Locate the cell with the specified text and output its (x, y) center coordinate. 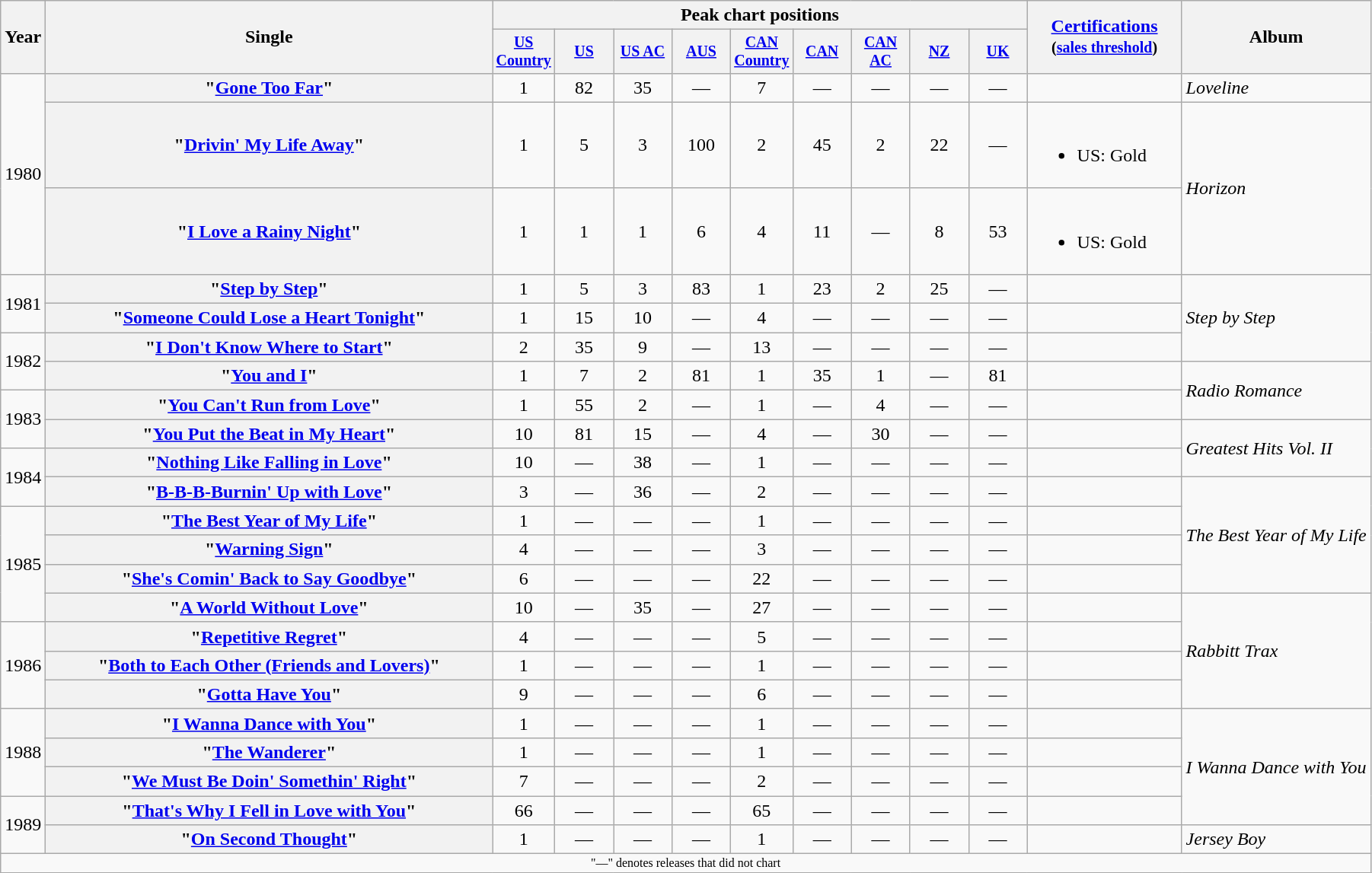
CAN (822, 52)
1984 (23, 477)
1980 (23, 174)
Horizon (1276, 188)
25 (940, 288)
36 (643, 492)
"You and I" (270, 376)
55 (585, 405)
"Both to Each Other (Friends and Lovers)" (270, 665)
Loveline (1276, 88)
Step by Step (1276, 317)
53 (997, 231)
Greatest Hits Vol. II (1276, 448)
"The Wanderer" (270, 752)
NZ (940, 52)
"Warning Sign" (270, 550)
"A World Without Love" (270, 607)
1982 (23, 362)
27 (761, 607)
US Country (524, 52)
1985 (23, 564)
82 (585, 88)
8 (940, 231)
CAN AC (880, 52)
13 (761, 347)
"I Wanna Dance with You" (270, 723)
US (585, 52)
"Repetitive Regret" (270, 636)
"B-B-B-Burnin' Up with Love" (270, 492)
AUS (700, 52)
30 (880, 434)
US AC (643, 52)
"We Must Be Doin' Somethin' Right" (270, 782)
1986 (23, 665)
66 (524, 811)
"The Best Year of My Life" (270, 521)
"Gone Too Far" (270, 88)
"On Second Thought" (270, 840)
Single (270, 37)
"You Can't Run from Love" (270, 405)
100 (700, 145)
"I Don't Know Where to Start" (270, 347)
I Wanna Dance with You (1276, 766)
23 (822, 288)
65 (761, 811)
"That's Why I Fell in Love with You" (270, 811)
"Nothing Like Falling in Love" (270, 463)
The Best Year of My Life (1276, 535)
38 (643, 463)
1989 (23, 825)
Album (1276, 37)
Certifications(sales threshold) (1104, 37)
Peak chart positions (760, 15)
"Step by Step" (270, 288)
"I Love a Rainy Night" (270, 231)
Year (23, 37)
CAN Country (761, 52)
UK (997, 52)
11 (822, 231)
Radio Romance (1276, 390)
"Gotta Have You" (270, 694)
"Drivin' My Life Away" (270, 145)
"Someone Could Lose a Heart Tonight" (270, 318)
83 (700, 288)
Rabbitt Trax (1276, 651)
"She's Comin' Back to Say Goodbye" (270, 578)
1983 (23, 419)
Jersey Boy (1276, 840)
1981 (23, 303)
45 (822, 145)
"—" denotes releases that did not chart (686, 863)
1988 (23, 752)
"You Put the Beat in My Heart" (270, 434)
